Return the (x, y) coordinate for the center point of the cell that contains the specified text.  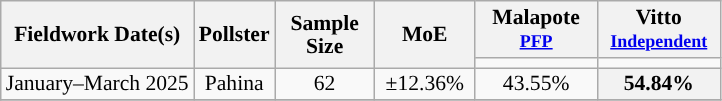
±12.36% (425, 84)
Pahina (234, 84)
January–March 2025 (98, 84)
MalapotePFP (536, 30)
54.84% (658, 84)
Sample Size (325, 34)
62 (325, 84)
Pollster (234, 34)
MoE (425, 34)
Fieldwork Date(s) (98, 34)
VittoIndependent (658, 30)
43.55% (536, 84)
